Search for the cell housing the specified text and yield its [x, y] center coordinate. 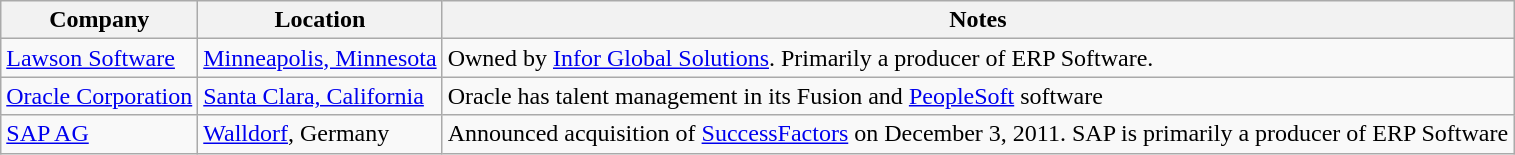
Santa Clara, California [320, 96]
Announced acquisition of SuccessFactors on December 3, 2011. SAP is primarily a producer of ERP Software [978, 134]
Notes [978, 20]
Lawson Software [100, 58]
Oracle Corporation [100, 96]
Owned by Infor Global Solutions. Primarily a producer of ERP Software. [978, 58]
SAP AG [100, 134]
Location [320, 20]
Company [100, 20]
Oracle has talent management in its Fusion and PeopleSoft software [978, 96]
Walldorf, Germany [320, 134]
Minneapolis, Minnesota [320, 58]
